Scan for the cell matching the given text and deliver its [X, Y] coordinate at center. 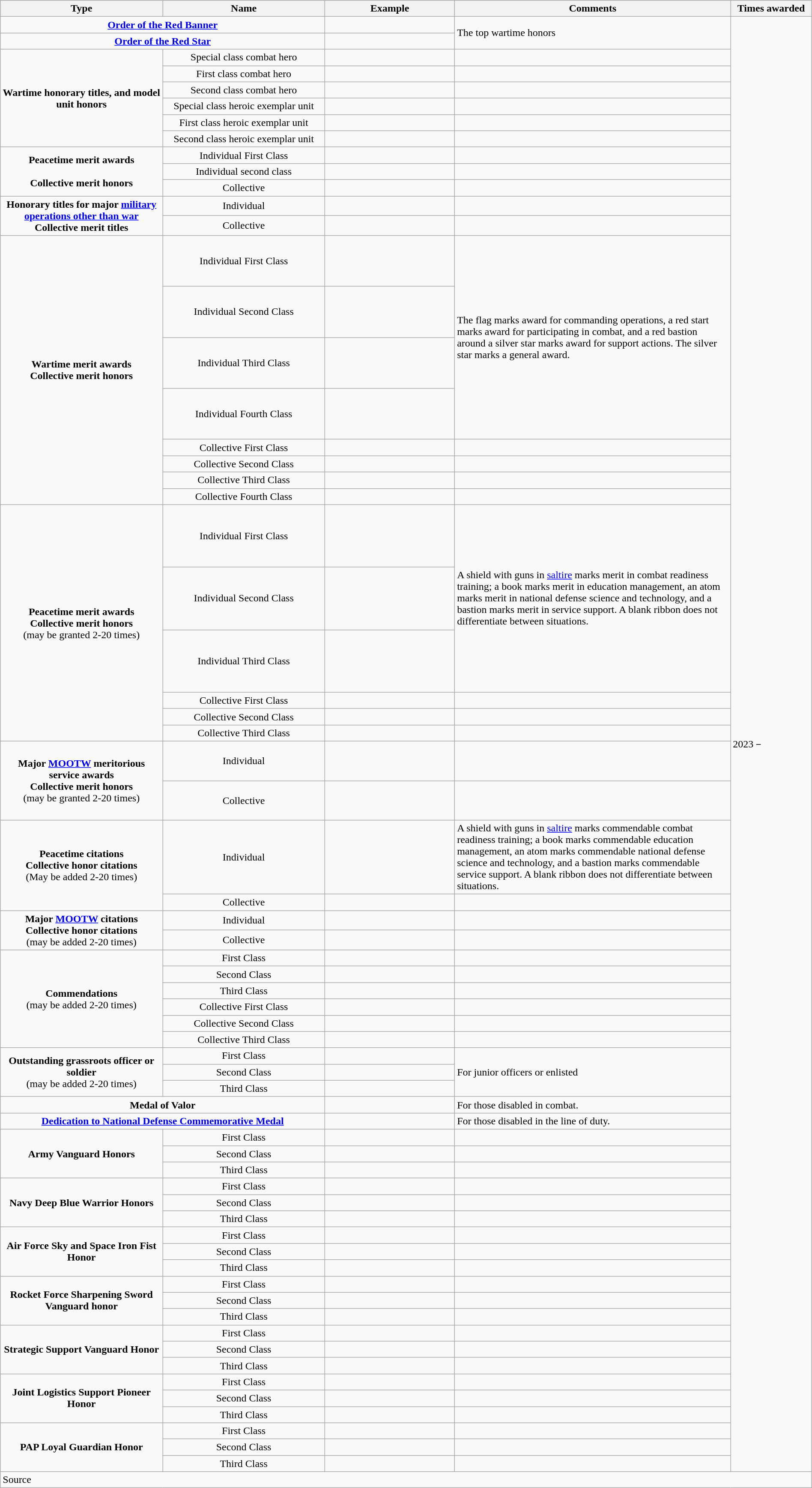
For those disabled in the line of duty. [593, 1121]
Collective Fourth Class [244, 496]
For those disabled in combat. [593, 1105]
Order of the Red Star [163, 41]
Example [390, 9]
Wartime merit awardsCollective merit honors [81, 370]
Outstanding grassroots officer or soldier(may be added 2-20 times) [81, 1072]
Times awarded [771, 9]
Special class combat hero [244, 57]
Comments [593, 9]
Rocket Force Sharpening Sword Vanguard honor [81, 1300]
Peacetime merit awards Collective merit honors(may be granted 2-20 times) [81, 623]
Order of the Red Banner [163, 25]
Medal of Valor [163, 1105]
Source [406, 1480]
First class heroic exemplar unit [244, 123]
PAP Loyal Guardian Honor [81, 1447]
Name [244, 9]
Army Vanguard Honors [81, 1153]
Air Force Sky and Space Iron Fist Honor [81, 1252]
Honorary titles for major military operations other than war Collective merit titles [81, 216]
Joint Logistics Support Pioneer Honor [81, 1398]
Individual second class [244, 171]
Type [81, 9]
Dedication to National Defense Commemorative Medal [163, 1121]
Peacetime merit awardsCollective merit honors [81, 171]
Navy Deep Blue Warrior Honors [81, 1203]
Wartime honorary titles, and model unit honors [81, 98]
Individual Fourth Class [244, 414]
Second class combat hero [244, 90]
Commendations(may be added 2-20 times) [81, 999]
Strategic Support Vanguard Honor [81, 1349]
Major MOOTW citationsCollective honor citations(may be added 2-20 times) [81, 930]
Major MOOTW meritorious service awards Collective merit honors(may be granted 2-20 times) [81, 780]
Special class heroic exemplar unit [244, 106]
Second class heroic exemplar unit [244, 139]
2023－ [771, 744]
Peacetime citationsCollective honor citations(May be added 2-20 times) [81, 865]
First class combat hero [244, 74]
The top wartime honors [593, 33]
For junior officers or enlisted [593, 1072]
